From the cell containing the given text, extract its center point as [x, y] coordinate. 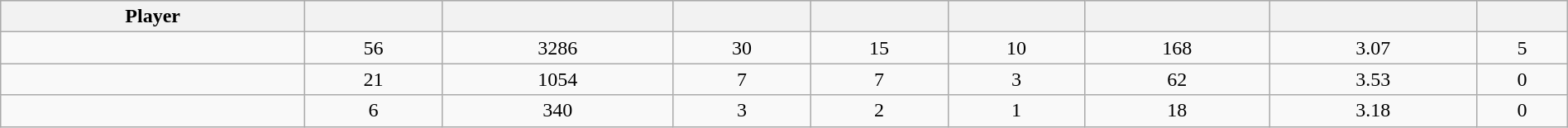
340 [558, 111]
6 [374, 111]
10 [1016, 48]
3.07 [1373, 48]
168 [1178, 48]
30 [742, 48]
18 [1178, 111]
5 [1522, 48]
56 [374, 48]
1054 [558, 79]
2 [879, 111]
3.18 [1373, 111]
62 [1178, 79]
1 [1016, 111]
21 [374, 79]
3286 [558, 48]
15 [879, 48]
3.53 [1373, 79]
Player [153, 17]
